Find where the given text appears and provide that cell's center as [X, Y] coordinate. 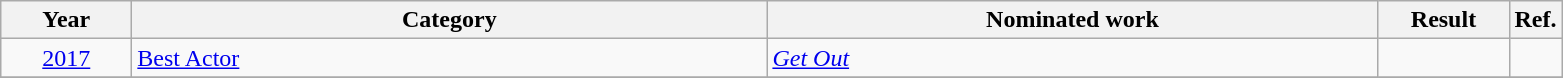
Category [450, 20]
2017 [66, 58]
Nominated work [1072, 20]
Year [66, 20]
Result [1444, 20]
Ref. [1536, 20]
Get Out [1072, 58]
Best Actor [450, 58]
